Locate the cell with the specified text and output its (x, y) center coordinate. 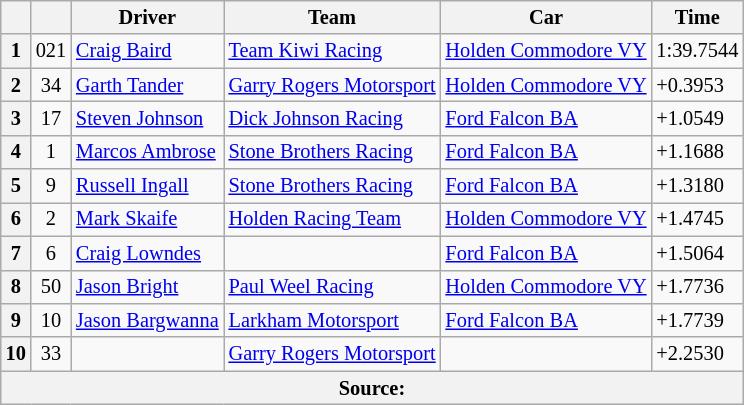
Team Kiwi Racing (332, 51)
+1.7739 (697, 320)
Garth Tander (148, 85)
Craig Lowndes (148, 253)
50 (51, 287)
Marcos Ambrose (148, 152)
+1.1688 (697, 152)
Holden Racing Team (332, 219)
34 (51, 85)
+1.3180 (697, 186)
1:39.7544 (697, 51)
Team (332, 17)
021 (51, 51)
Time (697, 17)
+1.7736 (697, 287)
Russell Ingall (148, 186)
8 (16, 287)
Paul Weel Racing (332, 287)
5 (16, 186)
Jason Bargwanna (148, 320)
+2.2530 (697, 354)
Source: (372, 388)
3 (16, 118)
+1.5064 (697, 253)
Mark Skaife (148, 219)
Dick Johnson Racing (332, 118)
17 (51, 118)
Craig Baird (148, 51)
33 (51, 354)
+1.4745 (697, 219)
+0.3953 (697, 85)
7 (16, 253)
Driver (148, 17)
Steven Johnson (148, 118)
Larkham Motorsport (332, 320)
+1.0549 (697, 118)
Car (546, 17)
Jason Bright (148, 287)
4 (16, 152)
